Capture the cell that displays the provided text and extract its [X, Y] central coordinate. 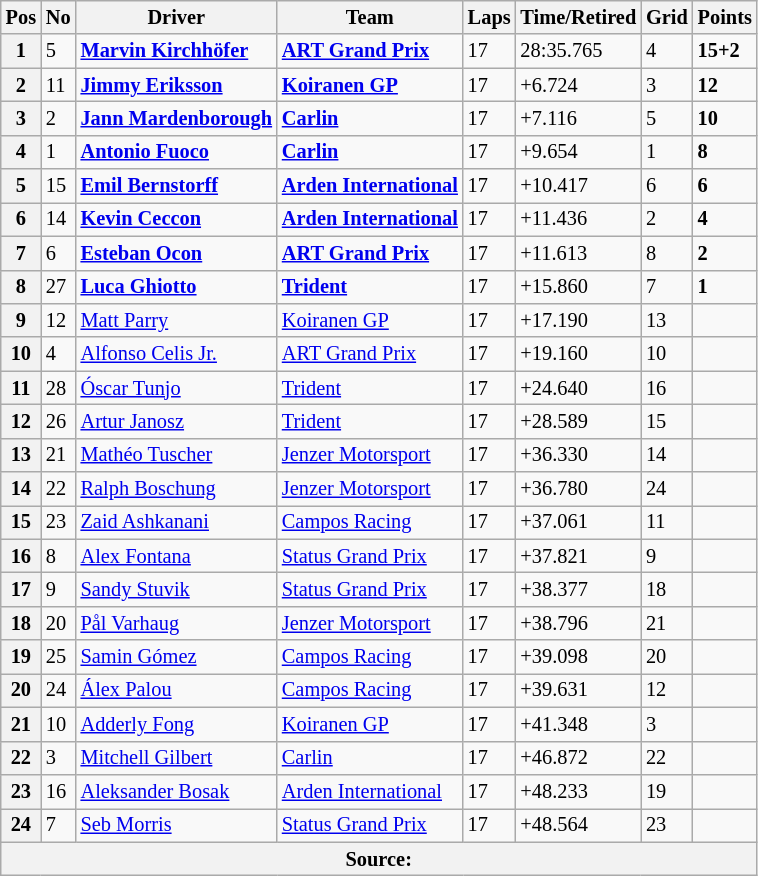
28 [58, 388]
Antonio Fuoco [176, 152]
Zaid Ashkanani [176, 522]
+38.796 [579, 623]
+9.654 [579, 152]
Pos [21, 17]
+46.872 [579, 758]
Alfonso Celis Jr. [176, 354]
+48.233 [579, 791]
Emil Bernstorff [176, 186]
Aleksander Bosak [176, 791]
Ralph Boschung [176, 489]
Mitchell Gilbert [176, 758]
+37.821 [579, 556]
+19.160 [579, 354]
+39.631 [579, 690]
+37.061 [579, 522]
+6.724 [579, 85]
Time/Retired [579, 17]
Samin Gómez [176, 657]
Points [725, 17]
+39.098 [579, 657]
+24.640 [579, 388]
+7.116 [579, 118]
28:35.765 [579, 51]
Sandy Stuvik [176, 589]
+15.860 [579, 287]
Jimmy Eriksson [176, 85]
+36.780 [579, 489]
Jann Mardenborough [176, 118]
+38.377 [579, 589]
Matt Parry [176, 320]
+36.330 [579, 455]
Óscar Tunjo [176, 388]
+17.190 [579, 320]
Mathéo Tuscher [176, 455]
Grid [667, 17]
27 [58, 287]
+11.436 [579, 219]
+10.417 [579, 186]
Seb Morris [176, 825]
+28.589 [579, 421]
Team [370, 17]
Pål Varhaug [176, 623]
Kevin Ceccon [176, 219]
25 [58, 657]
Driver [176, 17]
Artur Janosz [176, 421]
Alex Fontana [176, 556]
+41.348 [579, 724]
Álex Palou [176, 690]
Esteban Ocon [176, 253]
Source: [379, 859]
Laps [490, 17]
Luca Ghiotto [176, 287]
No [58, 17]
+48.564 [579, 825]
Marvin Kirchhöfer [176, 51]
Adderly Fong [176, 724]
+11.613 [579, 253]
26 [58, 421]
15+2 [725, 51]
